Scan for the cell matching the given text and deliver its (X, Y) coordinate at center. 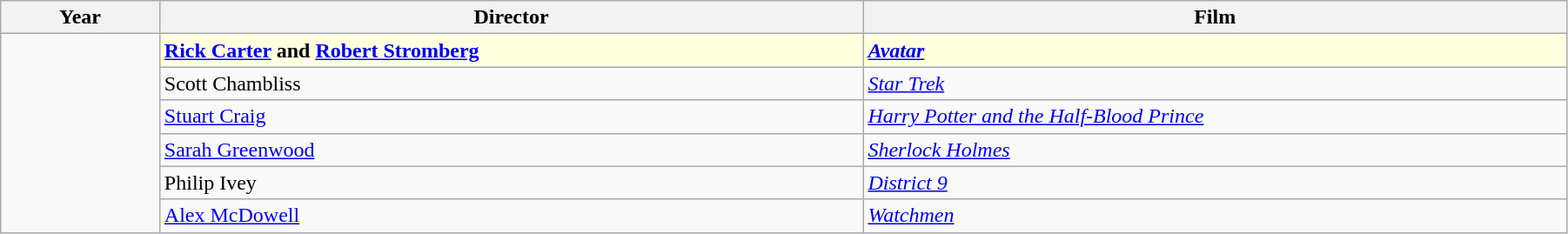
Star Trek (1215, 84)
Rick Carter and Robert Stromberg (512, 50)
Sarah Greenwood (512, 150)
Stuart Craig (512, 117)
Philip Ivey (512, 183)
Avatar (1215, 50)
Sherlock Holmes (1215, 150)
Alex McDowell (512, 216)
District 9 (1215, 183)
Year (80, 17)
Scott Chambliss (512, 84)
Film (1215, 17)
Harry Potter and the Half-Blood Prince (1215, 117)
Director (512, 17)
Watchmen (1215, 216)
